Return the (x, y) coordinate for the center point of the cell that contains the specified text.  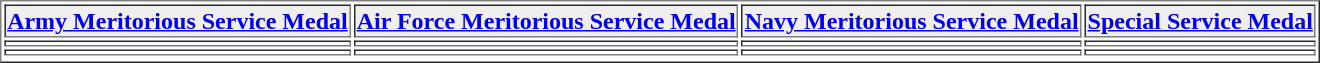
Navy Meritorious Service Medal (912, 20)
Air Force Meritorious Service Medal (546, 20)
Army Meritorious Service Medal (178, 20)
Special Service Medal (1200, 20)
